Pinpoint the cell where the given text exists, returning its [x, y] midpoint coordinate. 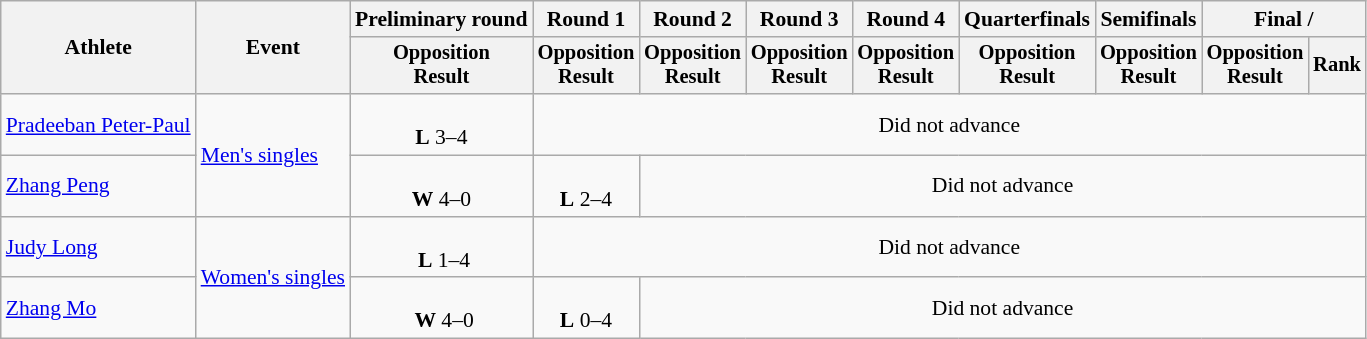
Women's singles [273, 278]
Pradeeban Peter-Paul [98, 124]
L 3–4 [442, 124]
Judy Long [98, 248]
Quarterfinals [1027, 19]
Men's singles [273, 155]
L 2–4 [586, 186]
Event [273, 48]
Zhang Peng [98, 186]
L 1–4 [442, 248]
Final / [1284, 19]
Round 2 [692, 19]
Rank [1337, 66]
Athlete [98, 48]
Semifinals [1148, 19]
L 0–4 [586, 308]
Round 4 [906, 19]
Zhang Mo [98, 308]
Round 3 [800, 19]
Preliminary round [442, 19]
Round 1 [586, 19]
